From the cell containing the given text, extract its center point as (X, Y) coordinate. 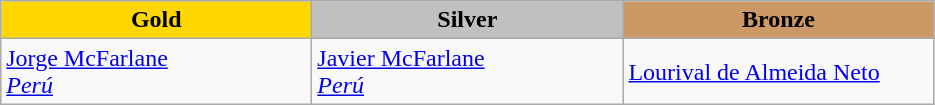
Lourival de Almeida Neto (778, 72)
Jorge McFarlane Perú (156, 72)
Javier McFarlane Perú (468, 72)
Gold (156, 20)
Bronze (778, 20)
Silver (468, 20)
